Identify which cell holds the provided text, then report its [X, Y] central coordinate. 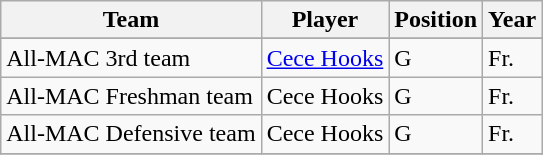
Position [436, 20]
Player [325, 20]
Team [131, 20]
All-MAC Defensive team [131, 134]
All-MAC 3rd team [131, 58]
Year [512, 20]
All-MAC Freshman team [131, 96]
